Identify which cell holds the provided text, then report its [x, y] central coordinate. 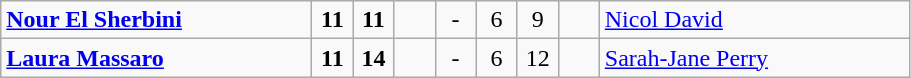
9 [538, 20]
Laura Massaro [156, 58]
12 [538, 58]
Sarah-Jane Perry [754, 58]
14 [374, 58]
Nour El Sherbini [156, 20]
Nicol David [754, 20]
